Search for the cell housing the specified text and yield its (X, Y) center coordinate. 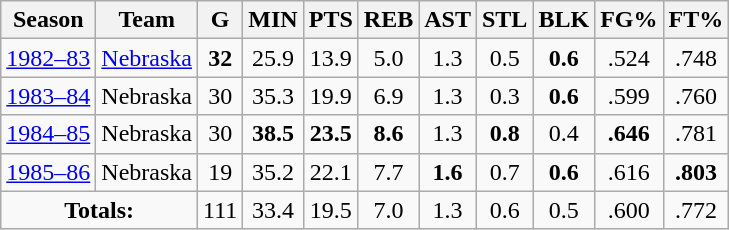
1984–85 (48, 134)
.616 (629, 172)
19.5 (330, 210)
1983–84 (48, 96)
33.4 (273, 210)
23.5 (330, 134)
Totals: (100, 210)
1985–86 (48, 172)
6.9 (388, 96)
Team (147, 20)
38.5 (273, 134)
0.8 (504, 134)
0.3 (504, 96)
.599 (629, 96)
STL (504, 20)
.760 (696, 96)
.600 (629, 210)
35.2 (273, 172)
22.1 (330, 172)
FG% (629, 20)
.772 (696, 210)
32 (220, 58)
.748 (696, 58)
7.0 (388, 210)
111 (220, 210)
35.3 (273, 96)
1.6 (448, 172)
.781 (696, 134)
8.6 (388, 134)
0.4 (564, 134)
0.7 (504, 172)
AST (448, 20)
BLK (564, 20)
19.9 (330, 96)
REB (388, 20)
.803 (696, 172)
19 (220, 172)
MIN (273, 20)
7.7 (388, 172)
1982–83 (48, 58)
G (220, 20)
.646 (629, 134)
.524 (629, 58)
25.9 (273, 58)
Season (48, 20)
13.9 (330, 58)
PTS (330, 20)
5.0 (388, 58)
FT% (696, 20)
